Output the [x, y] coordinate of the center of the cell containing the given text.  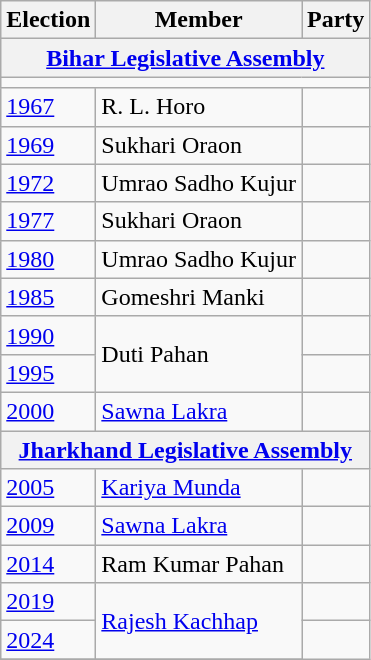
Kariya Munda [199, 488]
R. L. Horo [199, 107]
Party [336, 20]
1967 [48, 107]
Jharkhand Legislative Assembly [186, 449]
Rajesh Kachhap [199, 621]
2005 [48, 488]
Bihar Legislative Assembly [186, 58]
Gomeshri Manki [199, 297]
1985 [48, 297]
1990 [48, 335]
Ram Kumar Pahan [199, 564]
2024 [48, 640]
Election [48, 20]
1995 [48, 373]
1980 [48, 259]
Member [199, 20]
1977 [48, 221]
2014 [48, 564]
2009 [48, 526]
2000 [48, 411]
Duti Pahan [199, 354]
2019 [48, 602]
1972 [48, 183]
1969 [48, 145]
